Identify which cell holds the provided text, then report its [x, y] central coordinate. 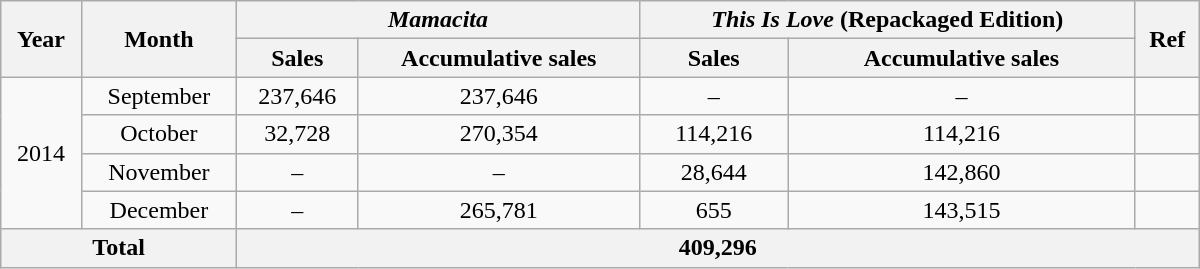
270,354 [499, 134]
October [158, 134]
November [158, 172]
December [158, 210]
Total [119, 248]
409,296 [718, 248]
143,515 [962, 210]
This Is Love (Repackaged Edition) [888, 20]
28,644 [714, 172]
Year [42, 39]
Ref [1167, 39]
142,860 [962, 172]
265,781 [499, 210]
Month [158, 39]
2014 [42, 153]
Mamacita [438, 20]
655 [714, 210]
32,728 [297, 134]
September [158, 96]
